Provide the (x, y) coordinate of the cell's center where the given text is located.  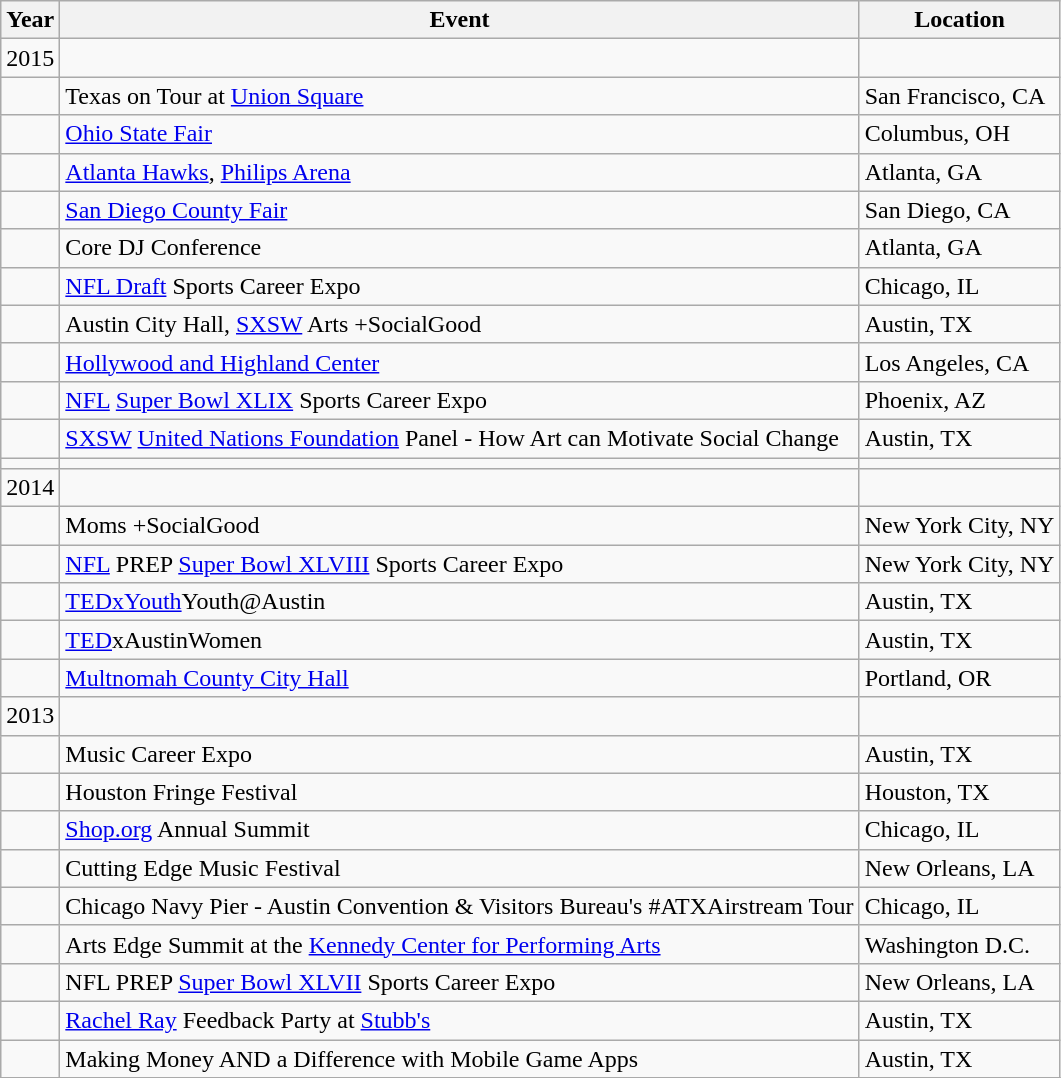
Portland, OR (960, 678)
San Diego, CA (960, 210)
Los Angeles, CA (960, 362)
NFL PREP Super Bowl XLVII Sports Career Expo (460, 982)
Making Money AND a Difference with Mobile Game Apps (460, 1059)
Texas on Tour at Union Square (460, 96)
Music Career Expo (460, 754)
San Francisco, CA (960, 96)
2015 (30, 58)
2013 (30, 716)
Moms +SocialGood (460, 526)
Core DJ Conference (460, 248)
SXSW United Nations Foundation Panel - How Art can Motivate Social Change (460, 438)
San Diego County Fair (460, 210)
Arts Edge Summit at the Kennedy Center for Performing Arts (460, 944)
Ohio State Fair (460, 134)
Location (960, 20)
Phoenix, AZ (960, 400)
Cutting Edge Music Festival (460, 868)
Multnomah County City Hall (460, 678)
Hollywood and Highland Center (460, 362)
2014 (30, 488)
Shop.org Annual Summit (460, 830)
Year (30, 20)
Washington D.C. (960, 944)
NFL Draft Sports Career Expo (460, 286)
NFL PREP Super Bowl XLVIII Sports Career Expo (460, 564)
NFL Super Bowl XLIX Sports Career Expo (460, 400)
Chicago Navy Pier - Austin Convention & Visitors Bureau's #ATXAirstream Tour (460, 906)
Columbus, OH (960, 134)
TEDxYouthYouth@Austin (460, 602)
Rachel Ray Feedback Party at Stubb's (460, 1020)
TEDxAustinWomen (460, 640)
Atlanta Hawks, Philips Arena (460, 172)
Austin City Hall, SXSW Arts +SocialGood (460, 324)
Houston, TX (960, 792)
Event (460, 20)
Houston Fringe Festival (460, 792)
